Determine the (X, Y) coordinate at the center of the cell enclosing the given text.  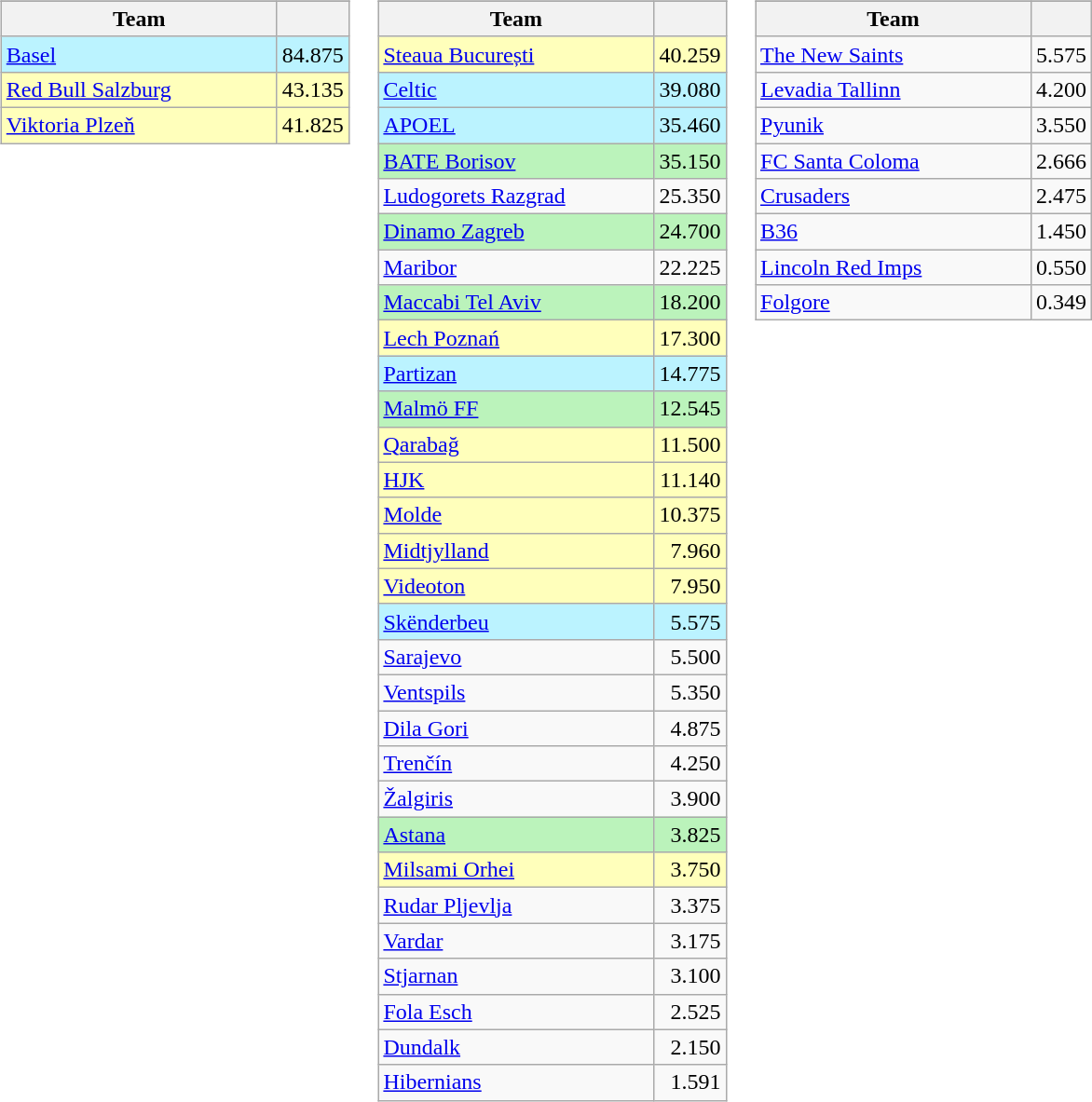
4.875 (689, 728)
35.150 (689, 161)
HJK (516, 480)
Rudar Pljevlja (516, 905)
5.350 (689, 692)
Crusaders (893, 197)
10.375 (689, 515)
11.140 (689, 480)
35.460 (689, 125)
Fola Esch (516, 1012)
Žalgiris (516, 799)
3.825 (689, 835)
22.225 (689, 267)
0.550 (1062, 267)
Malmö FF (516, 409)
Dinamo Zagreb (516, 232)
2.525 (689, 1012)
4.250 (689, 764)
Skënderbeu (516, 621)
1.591 (689, 1082)
Levadia Tallinn (893, 89)
12.545 (689, 409)
B36 (893, 232)
Milsami Orhei (516, 870)
3.900 (689, 799)
11.500 (689, 444)
Red Bull Salzburg (139, 89)
Steaua București (516, 54)
7.960 (689, 551)
Molde (516, 515)
Ventspils (516, 692)
FC Santa Coloma (893, 161)
Vardar (516, 941)
Videoton (516, 586)
Hibernians (516, 1082)
3.175 (689, 941)
Folgore (893, 303)
Maccabi Tel Aviv (516, 303)
43.135 (313, 89)
39.080 (689, 89)
5.500 (689, 657)
24.700 (689, 232)
Celtic (516, 89)
Basel (139, 54)
18.200 (689, 303)
3.750 (689, 870)
3.100 (689, 976)
0.349 (1062, 303)
40.259 (689, 54)
41.825 (313, 125)
25.350 (689, 197)
Ludogorets Razgrad (516, 197)
2.475 (1062, 197)
Midtjylland (516, 551)
17.300 (689, 338)
Lincoln Red Imps (893, 267)
Viktoria Plzeň (139, 125)
APOEL (516, 125)
84.875 (313, 54)
Lech Poznań (516, 338)
Qarabağ (516, 444)
Maribor (516, 267)
BATE Borisov (516, 161)
The New Saints (893, 54)
14.775 (689, 374)
Stjarnan (516, 976)
1.450 (1062, 232)
Sarajevo (516, 657)
Astana (516, 835)
Pyunik (893, 125)
Dila Gori (516, 728)
2.150 (689, 1047)
3.550 (1062, 125)
4.200 (1062, 89)
2.666 (1062, 161)
Trenčín (516, 764)
7.950 (689, 586)
3.375 (689, 905)
Dundalk (516, 1047)
Partizan (516, 374)
